Extract the [x, y] coordinate from the center of the cell holding the provided text.  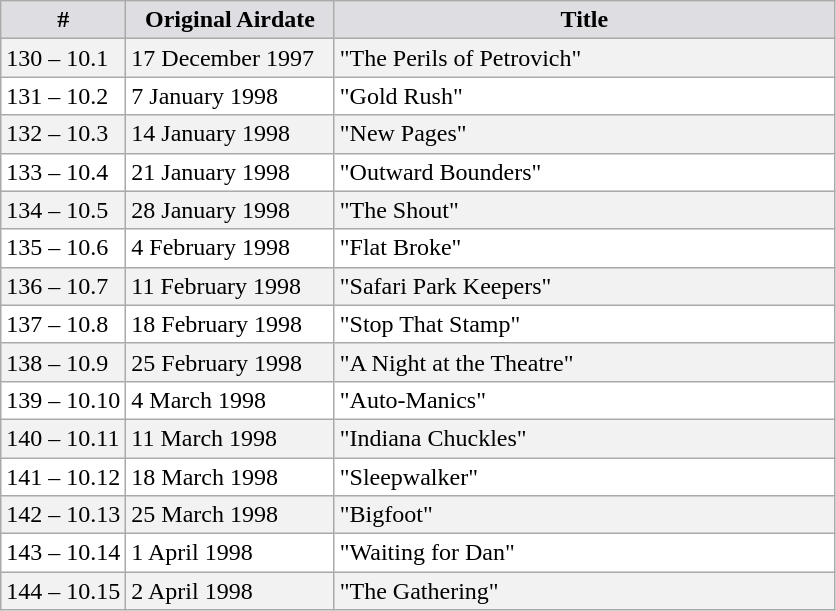
"Indiana Chuckles" [584, 438]
"Flat Broke" [584, 248]
130 – 10.1 [64, 58]
131 – 10.2 [64, 96]
133 – 10.4 [64, 172]
21 January 1998 [230, 172]
"A Night at the Theatre" [584, 362]
18 February 1998 [230, 324]
132 – 10.3 [64, 134]
135 – 10.6 [64, 248]
4 March 1998 [230, 400]
"Safari Park Keepers" [584, 286]
143 – 10.14 [64, 553]
"The Perils of Petrovich" [584, 58]
137 – 10.8 [64, 324]
25 February 1998 [230, 362]
17 December 1997 [230, 58]
"Outward Bounders" [584, 172]
"Auto-Manics" [584, 400]
142 – 10.13 [64, 515]
"The Shout" [584, 210]
134 – 10.5 [64, 210]
"Gold Rush" [584, 96]
7 January 1998 [230, 96]
11 March 1998 [230, 438]
Title [584, 20]
Original Airdate [230, 20]
"The Gathering" [584, 591]
136 – 10.7 [64, 286]
138 – 10.9 [64, 362]
2 April 1998 [230, 591]
18 March 1998 [230, 477]
141 – 10.12 [64, 477]
"Bigfoot" [584, 515]
139 – 10.10 [64, 400]
"Waiting for Dan" [584, 553]
"Sleepwalker" [584, 477]
4 February 1998 [230, 248]
144 – 10.15 [64, 591]
11 February 1998 [230, 286]
1 April 1998 [230, 553]
"Stop That Stamp" [584, 324]
28 January 1998 [230, 210]
25 March 1998 [230, 515]
140 – 10.11 [64, 438]
# [64, 20]
14 January 1998 [230, 134]
"New Pages" [584, 134]
